Extract the (x, y) coordinate from the center of the cell holding the provided text.  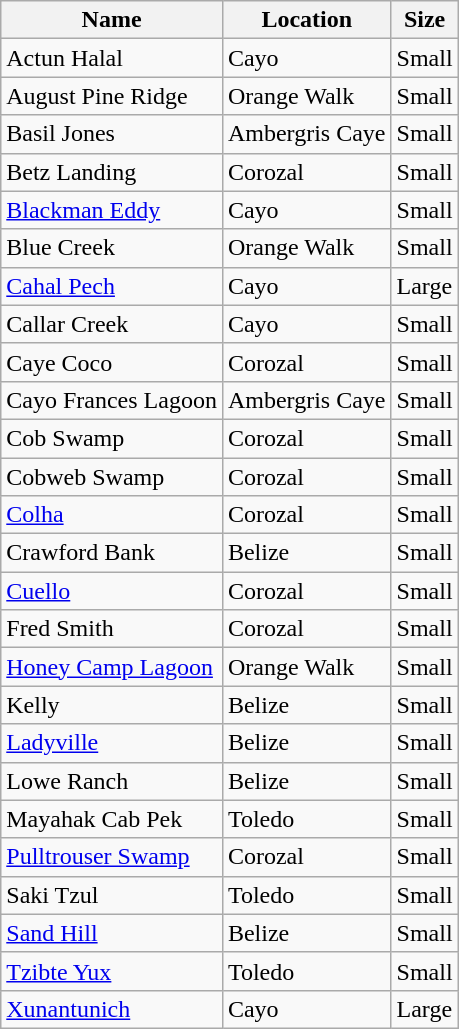
Cayo Frances Lagoon (112, 400)
Ladyville (112, 743)
Sand Hill (112, 933)
Cobweb Swamp (112, 477)
Fred Smith (112, 629)
Cahal Pech (112, 286)
Colha (112, 515)
Xunantunich (112, 1009)
Tzibte Yux (112, 971)
Basil Jones (112, 134)
Actun Halal (112, 58)
Size (424, 20)
Betz Landing (112, 172)
Location (306, 20)
Callar Creek (112, 324)
Cob Swamp (112, 438)
Name (112, 20)
Saki Tzul (112, 895)
Blackman Eddy (112, 210)
August Pine Ridge (112, 96)
Lowe Ranch (112, 781)
Blue Creek (112, 248)
Mayahak Cab Pek (112, 819)
Crawford Bank (112, 553)
Pulltrouser Swamp (112, 857)
Honey Camp Lagoon (112, 667)
Kelly (112, 705)
Cuello (112, 591)
Caye Coco (112, 362)
